Identify which cell holds the provided text, then report its (X, Y) central coordinate. 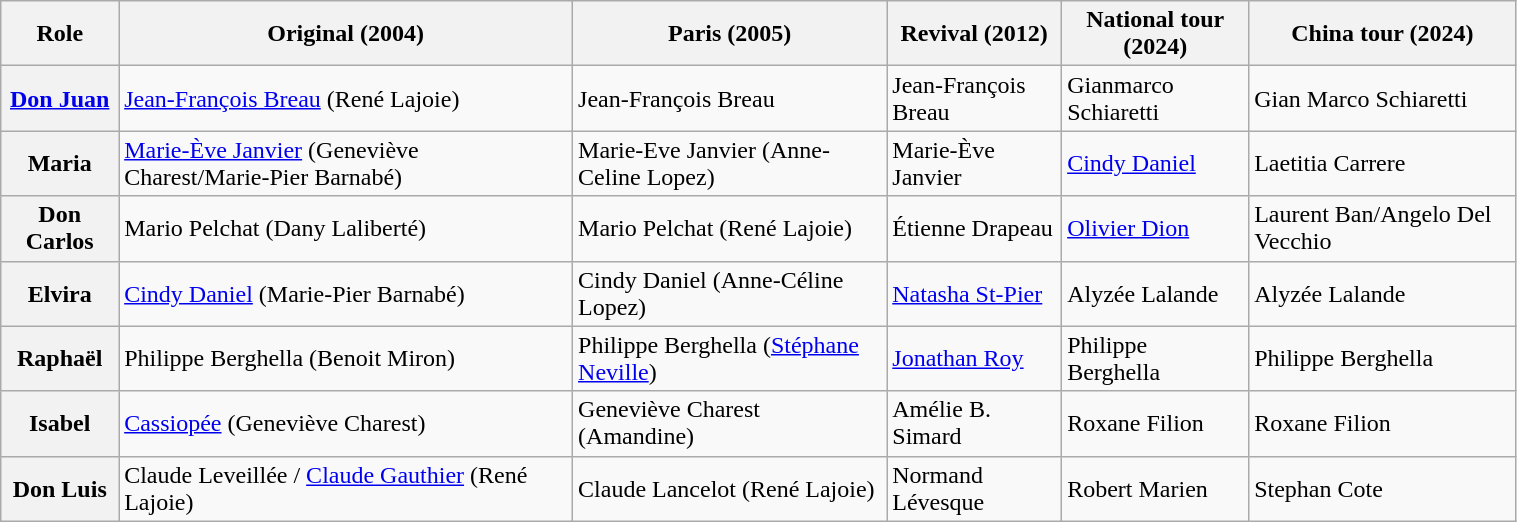
Cassiopée (Geneviève Charest) (346, 424)
Claude Leveillée / Claude Gauthier (René Lajoie) (346, 488)
Original (2004) (346, 34)
Cindy Daniel (Marie-Pier Barnabé) (346, 294)
Gianmarco Schiaretti (1156, 98)
Marie-Eve Janvier (Anne-Celine Lopez) (730, 164)
Natasha St-Pier (974, 294)
Robert Marien (1156, 488)
Don Luis (60, 488)
China tour (2024) (1382, 34)
Don Carlos (60, 228)
Role (60, 34)
Olivier Dion (1156, 228)
Maria (60, 164)
Laetitia Carrere (1382, 164)
Stephan Cote (1382, 488)
Paris (2005) (730, 34)
Philippe Berghella (Stéphane Neville) (730, 358)
Geneviève Charest (Amandine) (730, 424)
Marie-Ève Janvier (Geneviève Charest/Marie-Pier Barnabé) (346, 164)
Isabel (60, 424)
Étienne Drapeau (974, 228)
Revival (2012) (974, 34)
Philippe Berghella (Benoit Miron) (346, 358)
Elvira (60, 294)
Raphaël (60, 358)
Mario Pelchat (René Lajoie) (730, 228)
Amélie B. Simard (974, 424)
Laurent Ban/Angelo Del Vecchio (1382, 228)
Jean-François Breau (René Lajoie) (346, 98)
Marie-Ève Janvier (974, 164)
National tour (2024) (1156, 34)
Claude Lancelot (René Lajoie) (730, 488)
Cindy Daniel (Anne-Céline Lopez) (730, 294)
Don Juan (60, 98)
Jonathan Roy (974, 358)
Mario Pelchat (Dany Laliberté) (346, 228)
Normand Lévesque (974, 488)
Cindy Daniel (1156, 164)
Gian Marco Schiaretti (1382, 98)
